For the text-containing cell, return its midpoint in [X, Y] coordinate format. 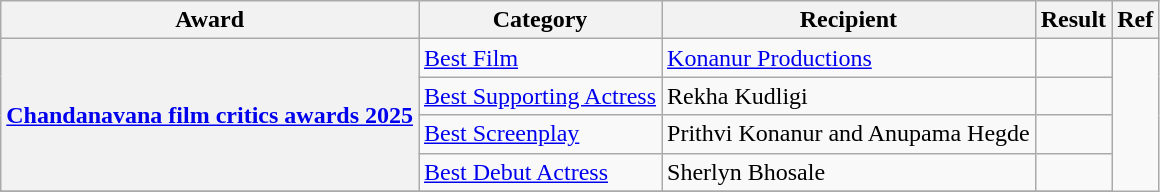
Konanur Productions [849, 58]
Best Screenplay [540, 134]
Best Supporting Actress [540, 96]
Chandanavana film critics awards 2025 [210, 115]
Ref [1136, 20]
Award [210, 20]
Prithvi Konanur and Anupama Hegde [849, 134]
Category [540, 20]
Sherlyn Bhosale [849, 172]
Result [1073, 20]
Best Debut Actress [540, 172]
Recipient [849, 20]
Rekha Kudligi [849, 96]
Best Film [540, 58]
